Search for the cell housing the specified text and yield its (x, y) center coordinate. 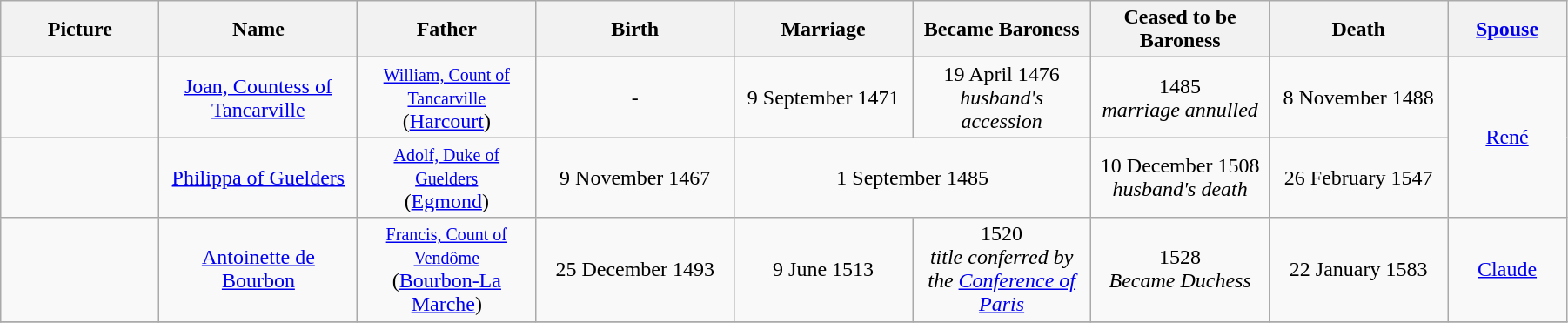
10 December 1508husband's death (1180, 178)
22 January 1583 (1359, 270)
Marriage (823, 30)
1520title conferred by the Conference of Paris (1002, 270)
Name (258, 30)
Ceased to be Baroness (1180, 30)
8 November 1488 (1359, 98)
René (1507, 138)
Father (447, 30)
1528Became Duchess (1180, 270)
25 December 1493 (635, 270)
Claude (1507, 270)
Francis, Count of Vendôme(Bourbon-La Marche) (447, 270)
9 June 1513 (823, 270)
Philippa of Guelders (258, 178)
Antoinette de Bourbon (258, 270)
9 September 1471 (823, 98)
Spouse (1507, 30)
William, Count of Tancarville(Harcourt) (447, 98)
1 September 1485 (913, 178)
Death (1359, 30)
Joan, Countess of Tancarville (258, 98)
Adolf, Duke of Guelders(Egmond) (447, 178)
19 April 1476husband's accession (1002, 98)
- (635, 98)
1485marriage annulled (1180, 98)
Birth (635, 30)
9 November 1467 (635, 178)
Picture (80, 30)
26 February 1547 (1359, 178)
Became Baroness (1002, 30)
